Output the [X, Y] coordinate of the center of the cell containing the given text.  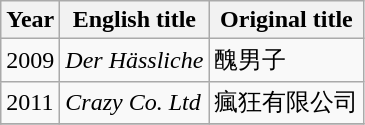
2009 [30, 60]
English title [134, 20]
2011 [30, 102]
瘋狂有限公司 [286, 102]
Year [30, 20]
Crazy Co. Ltd [134, 102]
Original title [286, 20]
醜男子 [286, 60]
Der Hässliche [134, 60]
